Output the [X, Y] coordinate of the center of the cell containing the given text.  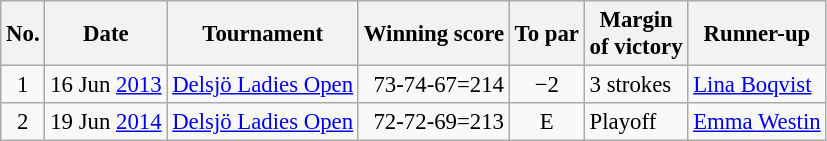
Date [106, 34]
Tournament [263, 34]
−2 [546, 85]
Runner-up [757, 34]
E [546, 122]
Playoff [636, 122]
Marginof victory [636, 34]
3 strokes [636, 85]
Winning score [434, 34]
No. [23, 34]
72-72-69=213 [434, 122]
73-74-67=214 [434, 85]
16 Jun 2013 [106, 85]
1 [23, 85]
19 Jun 2014 [106, 122]
To par [546, 34]
Lina Boqvist [757, 85]
2 [23, 122]
Emma Westin [757, 122]
